Identify which cell holds the provided text, then report its [X, Y] central coordinate. 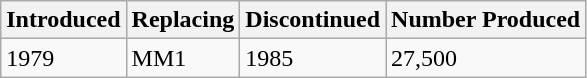
27,500 [486, 58]
1985 [313, 58]
Replacing [183, 20]
1979 [64, 58]
Introduced [64, 20]
Discontinued [313, 20]
Number Produced [486, 20]
MM1 [183, 58]
